Extract the (x, y) coordinate from the center of the cell holding the provided text.  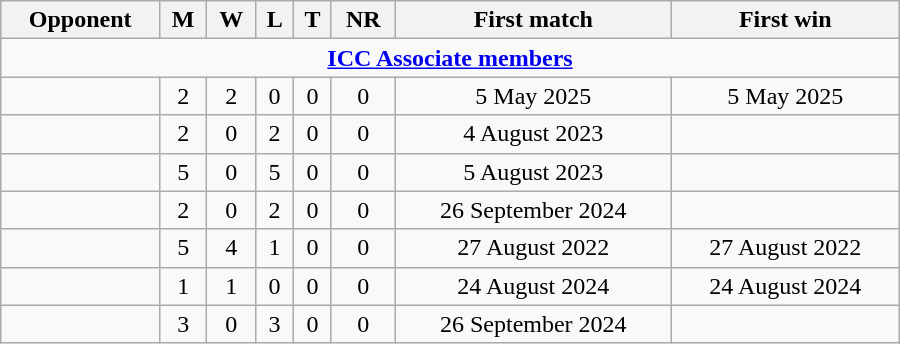
T (313, 20)
First match (533, 20)
First win (785, 20)
4 (232, 248)
L (275, 20)
W (232, 20)
Opponent (80, 20)
NR (363, 20)
5 August 2023 (533, 172)
M (184, 20)
ICC Associate members (450, 58)
4 August 2023 (533, 134)
